From the cell containing the given text, extract its center point as (x, y) coordinate. 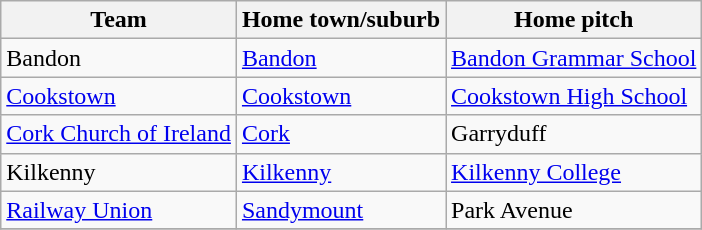
Park Avenue (574, 210)
Bandon Grammar School (574, 58)
Home pitch (574, 20)
Cork (340, 134)
Kilkenny College (574, 172)
Team (119, 20)
Garryduff (574, 134)
Sandymount (340, 210)
Railway Union (119, 210)
Cork Church of Ireland (119, 134)
Home town/suburb (340, 20)
Cookstown High School (574, 96)
